Search for the cell housing the specified text and yield its (X, Y) center coordinate. 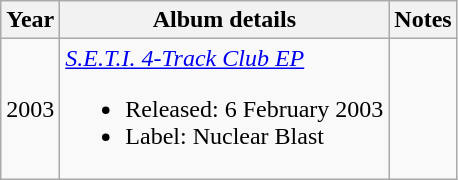
Notes (423, 20)
S.E.T.I. 4-Track Club EPReleased: 6 February 2003Label: Nuclear Blast (224, 109)
2003 (30, 109)
Album details (224, 20)
Year (30, 20)
